Capture the cell that displays the provided text and extract its [X, Y] central coordinate. 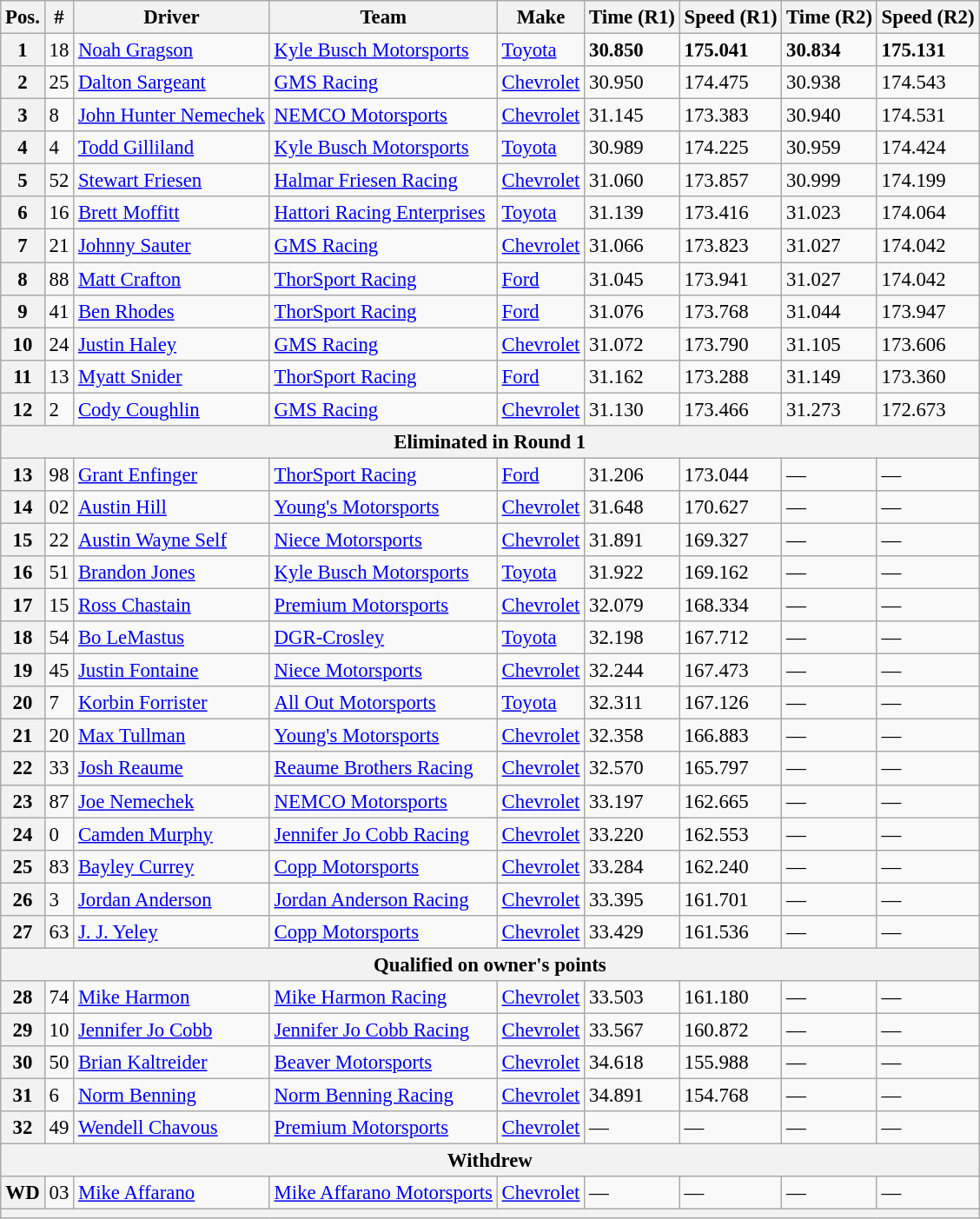
31.273 [830, 409]
173.360 [928, 376]
161.701 [731, 899]
33.284 [632, 866]
49 [59, 1128]
173.941 [731, 279]
87 [59, 801]
174.199 [928, 181]
Time (R2) [830, 17]
167.126 [731, 703]
Speed (R1) [731, 17]
33.429 [632, 932]
Jordan Anderson Racing [383, 899]
33.220 [632, 834]
172.673 [928, 409]
173.288 [731, 376]
31.045 [632, 279]
31.891 [632, 540]
31.023 [830, 213]
162.665 [731, 801]
166.883 [731, 736]
Max Tullman [172, 736]
Bo LeMastus [172, 638]
30.999 [830, 181]
31.162 [632, 376]
174.475 [731, 83]
12 [23, 409]
11 [23, 376]
Josh Reaume [172, 769]
Mike Affarano [172, 1193]
31.105 [830, 344]
173.857 [731, 181]
32.079 [632, 606]
160.872 [731, 1030]
32.198 [632, 638]
174.064 [928, 213]
30.938 [830, 83]
30.850 [632, 50]
Mike Harmon [172, 997]
31.060 [632, 181]
28 [23, 997]
31.145 [632, 116]
Qualified on owner's points [490, 964]
83 [59, 866]
Korbin Forrister [172, 703]
31.206 [632, 474]
Withdrew [490, 1161]
Justin Haley [172, 344]
31.044 [830, 311]
33.503 [632, 997]
14 [23, 507]
32.311 [632, 703]
Time (R1) [632, 17]
Austin Hill [172, 507]
154.768 [731, 1096]
Grant Enfinger [172, 474]
31.149 [830, 376]
173.416 [731, 213]
Bayley Currey [172, 866]
Austin Wayne Self [172, 540]
167.473 [731, 671]
33.567 [632, 1030]
88 [59, 279]
162.240 [731, 866]
174.424 [928, 148]
33.197 [632, 801]
J. J. Yeley [172, 932]
170.627 [731, 507]
51 [59, 573]
32.570 [632, 769]
Eliminated in Round 1 [490, 442]
33.395 [632, 899]
31.076 [632, 311]
9 [23, 311]
30.834 [830, 50]
167.712 [731, 638]
Mike Affarano Motorsports [383, 1193]
Beaver Motorsports [383, 1063]
173.790 [731, 344]
Stewart Friesen [172, 181]
45 [59, 671]
29 [23, 1030]
Camden Murphy [172, 834]
52 [59, 181]
173.466 [731, 409]
Make [540, 17]
1 [23, 50]
Todd Gilliland [172, 148]
161.536 [731, 932]
Justin Fontaine [172, 671]
174.543 [928, 83]
Ross Chastain [172, 606]
Halmar Friesen Racing [383, 181]
Noah Gragson [172, 50]
Johnny Sauter [172, 246]
50 [59, 1063]
32.358 [632, 736]
Norm Benning [172, 1096]
74 [59, 997]
Speed (R2) [928, 17]
31.130 [632, 409]
Myatt Snider [172, 376]
# [59, 17]
0 [59, 834]
Hattori Racing Enterprises [383, 213]
26 [23, 899]
175.041 [731, 50]
30 [23, 1063]
165.797 [731, 769]
5 [23, 181]
03 [59, 1193]
30.989 [632, 148]
02 [59, 507]
31.139 [632, 213]
31.066 [632, 246]
32 [23, 1128]
98 [59, 474]
34.891 [632, 1096]
32.244 [632, 671]
Joe Nemechek [172, 801]
174.531 [928, 116]
162.553 [731, 834]
Jordan Anderson [172, 899]
173.823 [731, 246]
Jennifer Jo Cobb [172, 1030]
All Out Motorsports [383, 703]
Norm Benning Racing [383, 1096]
27 [23, 932]
173.768 [731, 311]
174.225 [731, 148]
WD [23, 1193]
31 [23, 1096]
Brandon Jones [172, 573]
Ben Rhodes [172, 311]
Dalton Sargeant [172, 83]
Cody Coughlin [172, 409]
161.180 [731, 997]
30.950 [632, 83]
169.162 [731, 573]
Driver [172, 17]
Wendell Chavous [172, 1128]
19 [23, 671]
34.618 [632, 1063]
41 [59, 311]
23 [23, 801]
155.988 [731, 1063]
63 [59, 932]
Team [383, 17]
Brett Moffitt [172, 213]
John Hunter Nemechek [172, 116]
30.940 [830, 116]
173.044 [731, 474]
169.327 [731, 540]
173.606 [928, 344]
Matt Crafton [172, 279]
54 [59, 638]
31.922 [632, 573]
30.959 [830, 148]
31.072 [632, 344]
173.947 [928, 311]
Reaume Brothers Racing [383, 769]
31.648 [632, 507]
Brian Kaltreider [172, 1063]
DGR-Crosley [383, 638]
17 [23, 606]
168.334 [731, 606]
Pos. [23, 17]
173.383 [731, 116]
33 [59, 769]
175.131 [928, 50]
Mike Harmon Racing [383, 997]
